Locate the cell with the specified text and output its [X, Y] center coordinate. 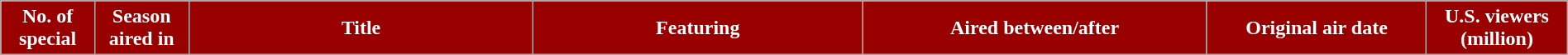
Featuring [698, 28]
U.S. viewers(million) [1497, 28]
Aired between/after [1035, 28]
Season aired in [141, 28]
Original air date [1317, 28]
Title [361, 28]
No. ofspecial [48, 28]
